Return the [X, Y] coordinate for the center point of the cell that contains the specified text.  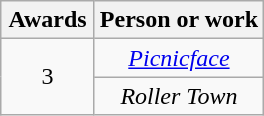
3 [48, 77]
Awards [48, 20]
Person or work [178, 20]
Picnicface [178, 58]
Roller Town [178, 96]
